Detect which cell encompasses the target text, then output its [x, y] center coordinate. 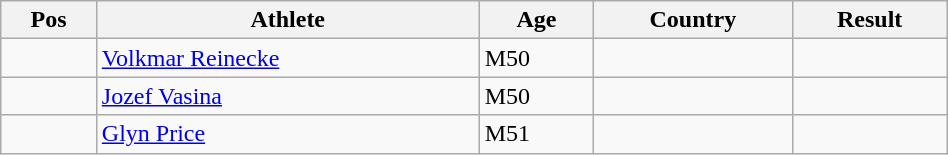
Athlete [288, 20]
Age [536, 20]
Pos [49, 20]
Glyn Price [288, 134]
Result [870, 20]
Country [693, 20]
Volkmar Reinecke [288, 58]
Jozef Vasina [288, 96]
M51 [536, 134]
